Capture the cell that displays the provided text and extract its (X, Y) central coordinate. 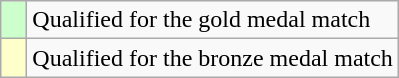
Qualified for the bronze medal match (213, 58)
Qualified for the gold medal match (213, 20)
